Locate the cell with the specified text and output its (X, Y) center coordinate. 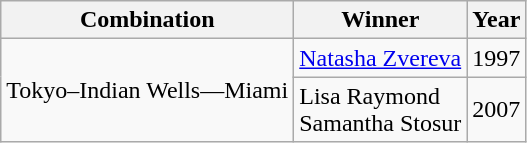
Tokyo–Indian Wells—Miami (148, 90)
Combination (148, 20)
Winner (380, 20)
1997 (496, 58)
2007 (496, 110)
Natasha Zvereva (380, 58)
Year (496, 20)
Lisa Raymond Samantha Stosur (380, 110)
